Identify which cell holds the provided text, then report its [X, Y] central coordinate. 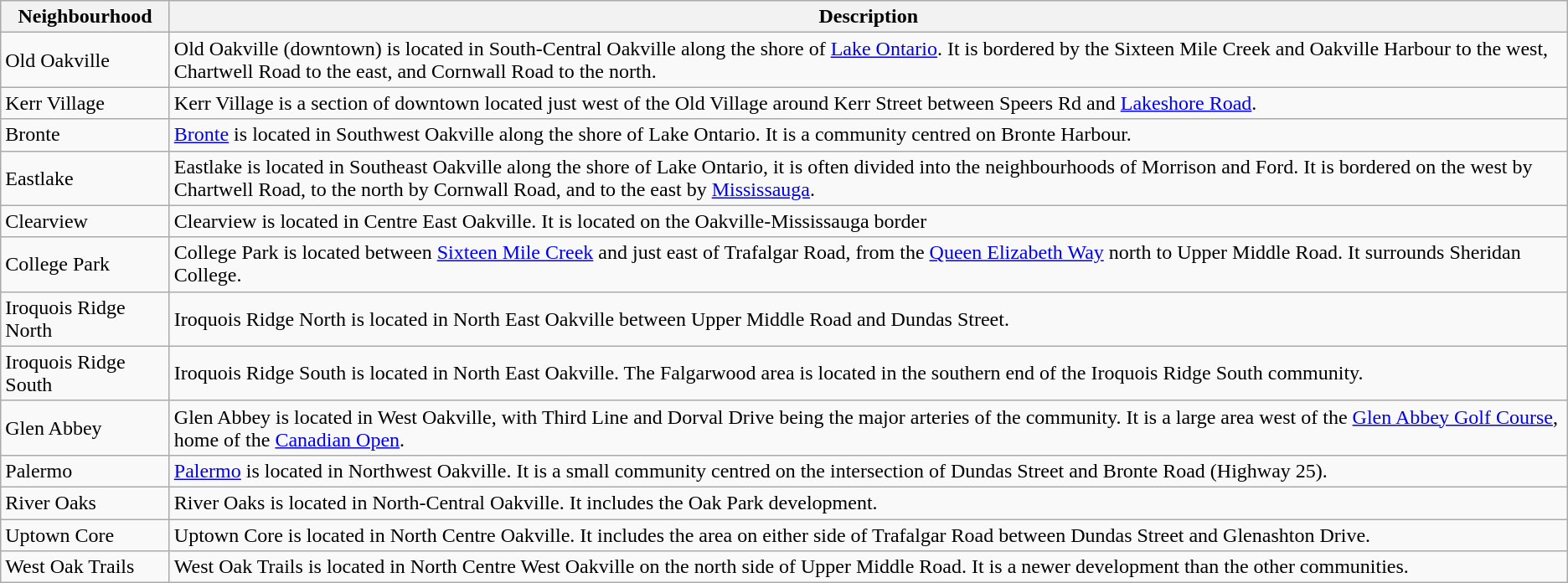
Glen Abbey [85, 427]
Iroquois Ridge North [85, 318]
Kerr Village [85, 103]
Clearview is located in Centre East Oakville. It is located on the Oakville-Mississauga border [868, 221]
Neighbourhood [85, 17]
Bronte [85, 135]
Iroquois Ridge North is located in North East Oakville between Upper Middle Road and Dundas Street. [868, 318]
Kerr Village is a section of downtown located just west of the Old Village around Kerr Street between Speers Rd and Lakeshore Road. [868, 103]
Clearview [85, 221]
Old Oakville [85, 60]
Uptown Core is located in North Centre Oakville. It includes the area on either side of Trafalgar Road between Dundas Street and Glenashton Drive. [868, 535]
Eastlake [85, 178]
Iroquois Ridge South [85, 374]
Uptown Core [85, 535]
Description [868, 17]
Iroquois Ridge South is located in North East Oakville. The Falgarwood area is located in the southern end of the Iroquois Ridge South community. [868, 374]
River Oaks is located in North-Central Oakville. It includes the Oak Park development. [868, 503]
Palermo is located in Northwest Oakville. It is a small community centred on the intersection of Dundas Street and Bronte Road (Highway 25). [868, 471]
West Oak Trails [85, 567]
College Park [85, 265]
River Oaks [85, 503]
Bronte is located in Southwest Oakville along the shore of Lake Ontario. It is a community centred on Bronte Harbour. [868, 135]
Palermo [85, 471]
